Output the (x, y) coordinate of the center of the cell containing the given text.  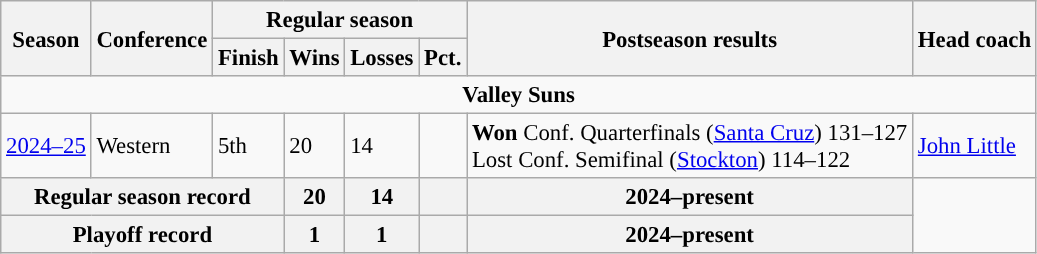
2024–25 (46, 146)
Head coach (975, 38)
Western (152, 146)
Finish (248, 58)
Playoff record (142, 235)
Postseason results (690, 38)
Season (46, 38)
Regular season record (142, 197)
Wins (314, 58)
John Little (975, 146)
5th (248, 146)
Pct. (443, 58)
Losses (382, 58)
Conference (152, 38)
Valley Suns (519, 95)
Won Conf. Quarterfinals (Santa Cruz) 131–127Lost Conf. Semifinal (Stockton) 114–122 (690, 146)
Regular season (340, 20)
